From the cell containing the given text, extract its center point as (x, y) coordinate. 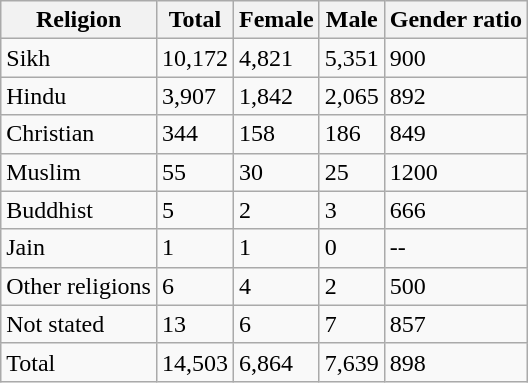
Hindu (79, 96)
Sikh (79, 58)
Male (352, 20)
3 (352, 210)
6,864 (277, 362)
0 (352, 248)
7 (352, 324)
7,639 (352, 362)
4 (277, 286)
344 (194, 134)
1200 (456, 172)
Female (277, 20)
500 (456, 286)
55 (194, 172)
Religion (79, 20)
666 (456, 210)
10,172 (194, 58)
30 (277, 172)
-- (456, 248)
25 (352, 172)
Buddhist (79, 210)
900 (456, 58)
857 (456, 324)
849 (456, 134)
4,821 (277, 58)
5 (194, 210)
158 (277, 134)
186 (352, 134)
892 (456, 96)
3,907 (194, 96)
13 (194, 324)
Muslim (79, 172)
Gender ratio (456, 20)
2,065 (352, 96)
1,842 (277, 96)
5,351 (352, 58)
Christian (79, 134)
Not stated (79, 324)
Other religions (79, 286)
14,503 (194, 362)
898 (456, 362)
Jain (79, 248)
